From the cell containing the given text, extract its center point as (X, Y) coordinate. 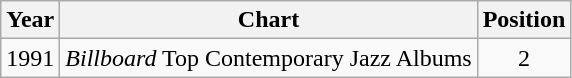
Year (30, 20)
Billboard Top Contemporary Jazz Albums (268, 58)
Position (524, 20)
2 (524, 58)
Chart (268, 20)
1991 (30, 58)
